Return [X, Y] of the center of cell containing provided text 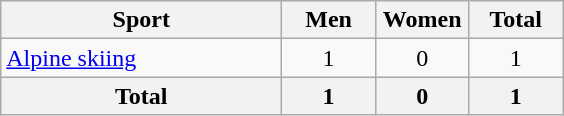
Men [329, 20]
Alpine skiing [142, 58]
Sport [142, 20]
Women [422, 20]
